For the text-containing cell, return its midpoint in (X, Y) coordinate format. 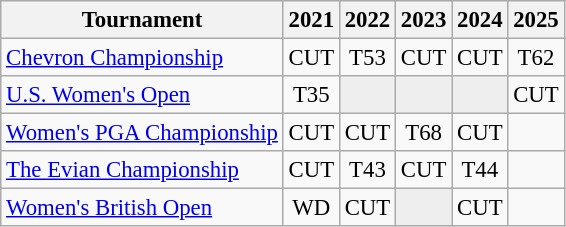
T44 (480, 170)
WD (311, 208)
Chevron Championship (142, 58)
T43 (367, 170)
T53 (367, 58)
T62 (536, 58)
U.S. Women's Open (142, 95)
2025 (536, 20)
Women's PGA Championship (142, 133)
Women's British Open (142, 208)
T35 (311, 95)
2021 (311, 20)
2023 (424, 20)
The Evian Championship (142, 170)
Tournament (142, 20)
T68 (424, 133)
2024 (480, 20)
2022 (367, 20)
